Detect which cell encompasses the target text, then output its (x, y) center coordinate. 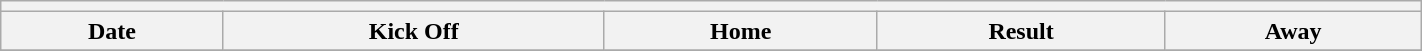
Date (112, 31)
Kick Off (414, 31)
Away (1293, 31)
Result (1021, 31)
Home (740, 31)
